Output the (X, Y) coordinate of the center of the cell containing the given text.  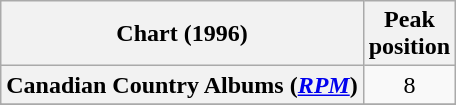
Canadian Country Albums (RPM) (182, 85)
8 (409, 85)
Peak position (409, 34)
Chart (1996) (182, 34)
